For the text-containing cell, return its midpoint in [X, Y] coordinate format. 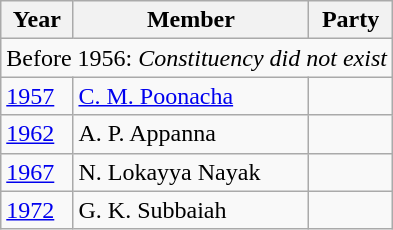
Before 1956: Constituency did not exist [197, 58]
Year [37, 20]
Party [351, 20]
Member [191, 20]
G. K. Subbaiah [191, 210]
1962 [37, 134]
1967 [37, 172]
C. M. Poonacha [191, 96]
1972 [37, 210]
N. Lokayya Nayak [191, 172]
1957 [37, 96]
A. P. Appanna [191, 134]
